Find where the given text appears and provide that cell's center as [X, Y] coordinate. 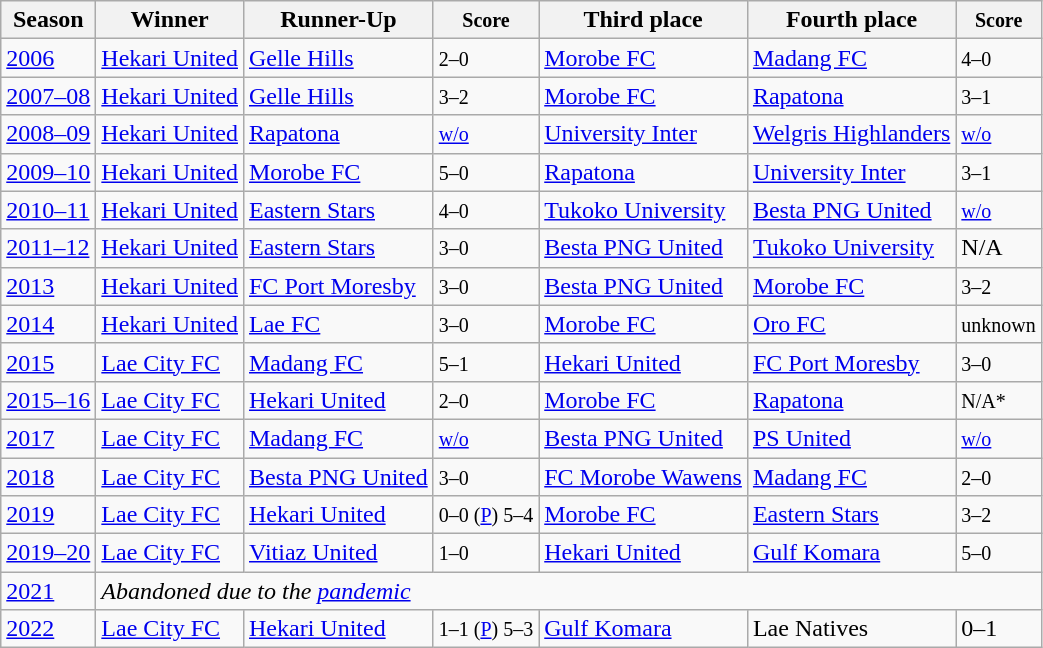
2011–12 [48, 248]
Abandoned due to the pandemic [569, 591]
2021 [48, 591]
Season [48, 20]
1–0 [486, 553]
Vitiaz United [338, 553]
2009–10 [48, 172]
2007–08 [48, 96]
2015–16 [48, 400]
N/A [999, 248]
Lae Natives [851, 629]
Winner [170, 20]
0–1 [999, 629]
2022 [48, 629]
Runner-Up [338, 20]
2015 [48, 362]
FC Morobe Wawens [644, 477]
1–1 (P) 5–3 [486, 629]
2006 [48, 58]
2018 [48, 477]
2013 [48, 286]
Lae FC [338, 324]
Oro FC [851, 324]
2019 [48, 515]
N/A* [999, 400]
unknown [999, 324]
Fourth place [851, 20]
2008–09 [48, 134]
2019–20 [48, 553]
2014 [48, 324]
2017 [48, 438]
PS United [851, 438]
2010–11 [48, 210]
0–0 (P) 5–4 [486, 515]
Welgris Highlanders [851, 134]
5–1 [486, 362]
Third place [644, 20]
